Find where the given text appears and provide that cell's center as (X, Y) coordinate. 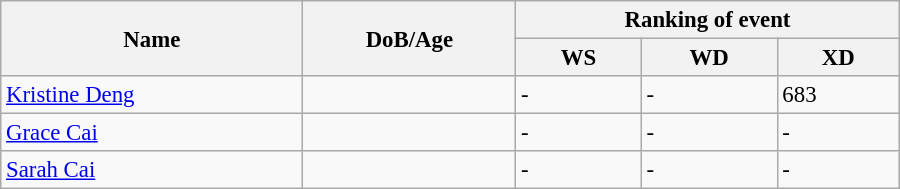
Kristine Deng (152, 95)
DoB/Age (410, 38)
WD (709, 58)
XD (838, 58)
Grace Cai (152, 133)
Name (152, 38)
Sarah Cai (152, 170)
WS (579, 58)
Ranking of event (708, 20)
683 (838, 95)
